Pinpoint the cell where the given text exists, returning its [X, Y] midpoint coordinate. 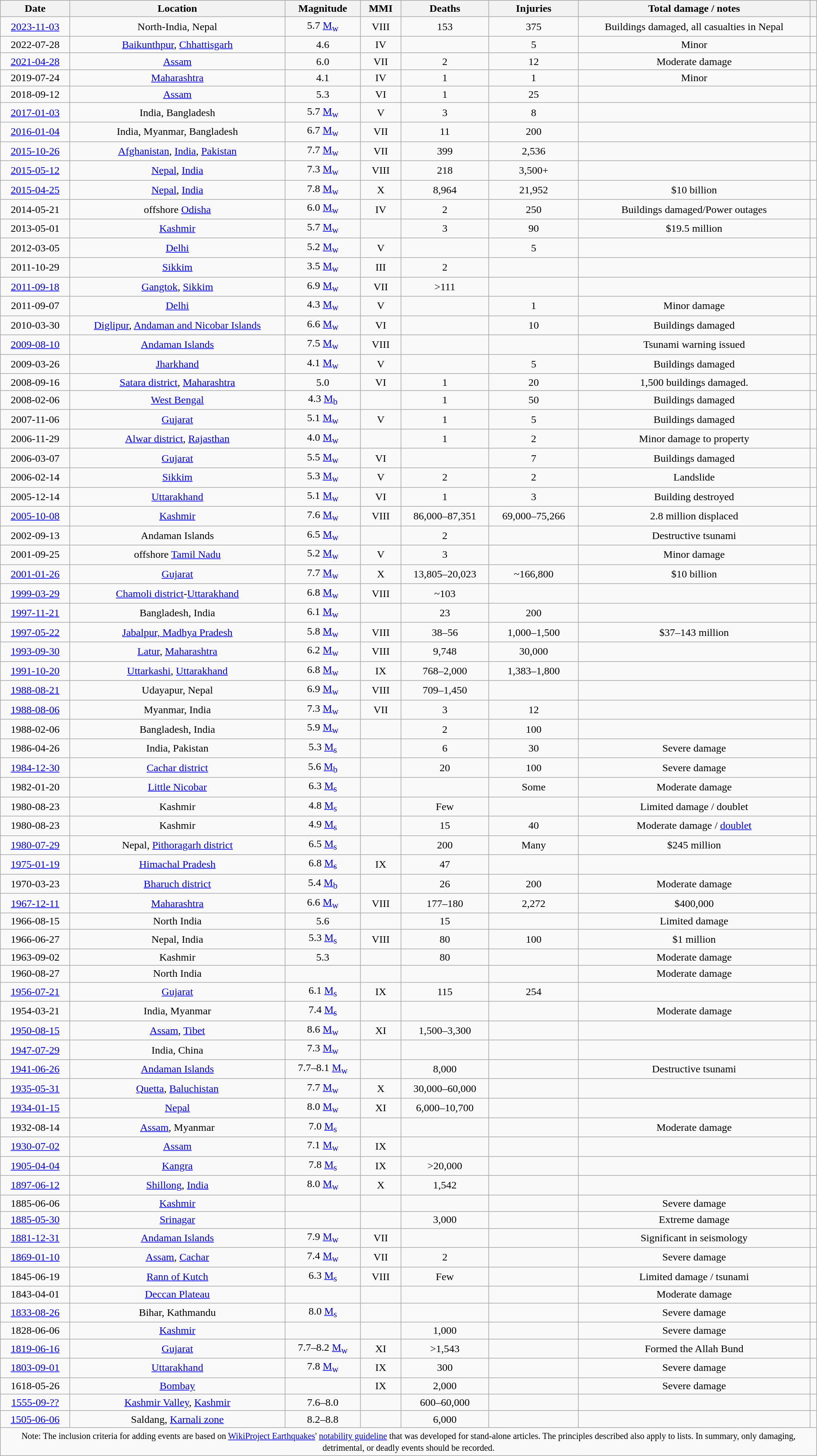
218 [445, 170]
709–1,450 [445, 690]
7.6 Mw [323, 516]
1980-07-29 [35, 845]
offshore Odisha [177, 209]
1947-07-29 [35, 1050]
West Bengal [177, 400]
1932-08-14 [35, 1127]
1988-08-21 [35, 690]
India, Pakistan [177, 748]
2001-09-25 [35, 555]
Assam, Tibet [177, 1030]
~166,800 [533, 574]
2006-11-29 [35, 439]
~103 [445, 594]
Latur, Maharashtra [177, 652]
1999-03-29 [35, 594]
8.2–8.8 [323, 1419]
1505-06-06 [35, 1419]
Afghanistan, India, Pakistan [177, 151]
>1,543 [445, 1349]
4.6 [323, 45]
1881-12-31 [35, 1238]
1,542 [445, 1185]
1833-08-26 [35, 1312]
7.7–8.2 Mw [323, 1349]
4.3 Mb [323, 400]
1897-06-12 [35, 1185]
2011-09-07 [35, 306]
offshore Tamil Nadu [177, 555]
2013-05-01 [35, 228]
1984-12-30 [35, 768]
2008-09-16 [35, 382]
Baikunthpur, Chhattisgarh [177, 45]
2002-09-13 [35, 536]
1993-09-30 [35, 652]
Buildings damaged/Power outages [694, 209]
India, Myanmar [177, 1011]
1935-05-31 [35, 1089]
2006-02-14 [35, 477]
India, China [177, 1050]
Landslide [694, 477]
2,536 [533, 151]
1618-05-26 [35, 1386]
2001-01-26 [35, 574]
5.6 Mb [323, 768]
2023-11-03 [35, 27]
1934-01-15 [35, 1108]
Some [533, 787]
1930-07-02 [35, 1147]
Alwar district, Rajasthan [177, 439]
7.8 Ms [323, 1166]
2008-02-06 [35, 400]
$400,000 [694, 903]
Many [533, 845]
153 [445, 27]
Gangtok, Sikkim [177, 286]
Minor damage to property [694, 439]
Moderate damage / doublet [694, 826]
375 [533, 27]
47 [445, 865]
5.6 [323, 921]
6.7 Mw [323, 132]
Myanmar, India [177, 710]
2005-10-08 [35, 516]
4.8 Ms [323, 807]
1966-08-15 [35, 921]
2022-07-28 [35, 45]
7.6–8.0 [323, 1402]
Himachal Pradesh [177, 865]
Limited damage [694, 921]
$19.5 million [694, 228]
30 [533, 748]
2005-12-14 [35, 497]
8,000 [445, 1069]
7.7–8.1 Mw [323, 1069]
1,383–1,800 [533, 671]
Srinagar [177, 1220]
2009-08-10 [35, 345]
Satara district, Maharashtra [177, 382]
6.8 Ms [323, 865]
Jharkhand [177, 364]
25 [533, 94]
MMI [381, 9]
Significant in seismology [694, 1238]
>20,000 [445, 1166]
40 [533, 826]
6.0 [323, 61]
1967-12-11 [35, 903]
13,805–20,023 [445, 574]
Uttarkashi, Uttarakhand [177, 671]
9,748 [445, 652]
8,964 [445, 190]
254 [533, 992]
250 [533, 209]
1,500 buildings damaged. [694, 382]
2007-11-06 [35, 419]
2015-04-25 [35, 190]
India, Bangladesh [177, 112]
6.5 Ms [323, 845]
1997-11-21 [35, 613]
Buildings damaged, all casualties in Nepal [694, 27]
2010-03-30 [35, 325]
Jabalpur, Madhya Pradesh [177, 632]
III [381, 267]
1991-10-20 [35, 671]
6,000–10,700 [445, 1108]
6 [445, 748]
Saldang, Karnali zone [177, 1419]
Total damage / notes [694, 9]
1,500–3,300 [445, 1030]
5.8 Mw [323, 632]
Chamoli district-Uttarakhand [177, 594]
Bombay [177, 1386]
7.4 Ms [323, 1011]
2,000 [445, 1386]
Limited damage / doublet [694, 807]
Deaths [445, 9]
7.0 Ms [323, 1127]
2014-05-21 [35, 209]
Date [35, 9]
1828-06-06 [35, 1330]
6.2 Mw [323, 652]
5.0 [323, 382]
1970-03-23 [35, 884]
Shillong, India [177, 1185]
7.5 Mw [323, 345]
5.9 Mw [323, 729]
1869-01-10 [35, 1257]
600–60,000 [445, 1402]
>111 [445, 286]
$37–143 million [694, 632]
2.8 million displaced [694, 516]
4.3 Mw [323, 306]
Nepal [177, 1108]
1960-08-27 [35, 974]
86,000–87,351 [445, 516]
Extreme damage [694, 1220]
1988-08-06 [35, 710]
1905-04-04 [35, 1166]
6.1 Mw [323, 613]
2018-09-12 [35, 94]
2017-01-03 [35, 112]
2016-01-04 [35, 132]
5.5 Mw [323, 458]
6.5 Mw [323, 536]
7.4 Mw [323, 1257]
2006-03-07 [35, 458]
Bihar, Kathmandu [177, 1312]
1950-08-15 [35, 1030]
399 [445, 151]
3,000 [445, 1220]
2012-03-05 [35, 248]
1885-06-06 [35, 1203]
Assam, Cachar [177, 1257]
4.9 Ms [323, 826]
1982-01-20 [35, 787]
30,000 [533, 652]
768–2,000 [445, 671]
Injuries [533, 9]
5.4 Mb [323, 884]
1963-09-02 [35, 957]
Magnitude [323, 9]
1988-02-06 [35, 729]
Kangra [177, 1166]
India, Myanmar, Bangladesh [177, 132]
1,000 [445, 1330]
6.0 Mw [323, 209]
30,000–60,000 [445, 1089]
3.5 Mw [323, 267]
38–56 [445, 632]
2011-09-18 [35, 286]
23 [445, 613]
4.1 Mw [323, 364]
Tsunami warning issued [694, 345]
1843-04-01 [35, 1295]
2015-10-26 [35, 151]
4.1 [323, 78]
Formed the Allah Bund [694, 1349]
1975-01-19 [35, 865]
7.9 Mw [323, 1238]
Cachar district [177, 768]
Bharuch district [177, 884]
177–180 [445, 903]
300 [445, 1368]
2,272 [533, 903]
Diglipur, Andaman and Nicobar Islands [177, 325]
1,000–1,500 [533, 632]
7.1 Mw [323, 1147]
8.0 Ms [323, 1312]
Quetta, Baluchistan [177, 1089]
1819-06-16 [35, 1349]
Assam, Myanmar [177, 1127]
Location [177, 9]
Rann of Kutch [177, 1277]
Limited damage / tsunami [694, 1277]
Building destroyed [694, 497]
Deccan Plateau [177, 1295]
1885-05-30 [35, 1220]
26 [445, 884]
50 [533, 400]
1997-05-22 [35, 632]
69,000–75,266 [533, 516]
90 [533, 228]
6.1 Ms [323, 992]
1966-06-27 [35, 939]
Nepal, Pithoragarh district [177, 845]
2009-03-26 [35, 364]
11 [445, 132]
1986-04-26 [35, 748]
Little Nicobar [177, 787]
8 [533, 112]
3,500+ [533, 170]
6,000 [445, 1419]
8.6 Mw [323, 1030]
21,952 [533, 190]
1555-09-?? [35, 1402]
1845-06-19 [35, 1277]
2019-07-24 [35, 78]
7 [533, 458]
2021-04-28 [35, 61]
2011-10-29 [35, 267]
10 [533, 325]
Udayapur, Nepal [177, 690]
115 [445, 992]
North-India, Nepal [177, 27]
1956-07-21 [35, 992]
2015-05-12 [35, 170]
1803-09-01 [35, 1368]
1954-03-21 [35, 1011]
$1 million [694, 939]
Kashmir Valley, Kashmir [177, 1402]
1941-06-26 [35, 1069]
5.3 Mw [323, 477]
4.0 Mw [323, 439]
$245 million [694, 845]
